From the cell containing the given text, extract its center point as (x, y) coordinate. 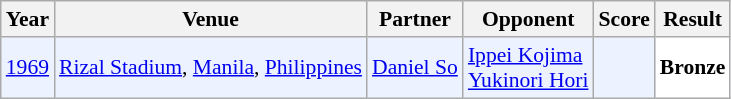
Opponent (528, 19)
Score (624, 19)
Year (28, 19)
1969 (28, 68)
Bronze (693, 68)
Venue (210, 19)
Result (693, 19)
Rizal Stadium, Manila, Philippines (210, 68)
Partner (415, 19)
Daniel So (415, 68)
Ippei Kojima Yukinori Hori (528, 68)
